For the text-containing cell, return its midpoint in (x, y) coordinate format. 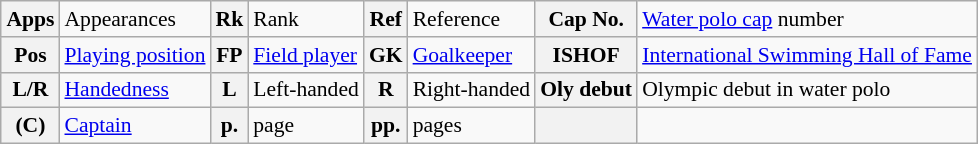
Olympic debut in water polo (807, 90)
Field player (306, 55)
page (306, 126)
L (230, 90)
Handedness (134, 90)
Pos (30, 55)
Apps (30, 19)
Left-handed (306, 90)
Ref (386, 19)
L/R (30, 90)
FP (230, 55)
Rank (306, 19)
Right-handed (472, 90)
Water polo cap number (807, 19)
Oly debut (586, 90)
Rk (230, 19)
Appearances (134, 19)
pages (472, 126)
p. (230, 126)
Captain (134, 126)
pp. (386, 126)
International Swimming Hall of Fame (807, 55)
ISHOF (586, 55)
Goalkeeper (472, 55)
Playing position (134, 55)
(C) (30, 126)
R (386, 90)
GK (386, 55)
Reference (472, 19)
Cap No. (586, 19)
